Detect which cell encompasses the target text, then output its (X, Y) center coordinate. 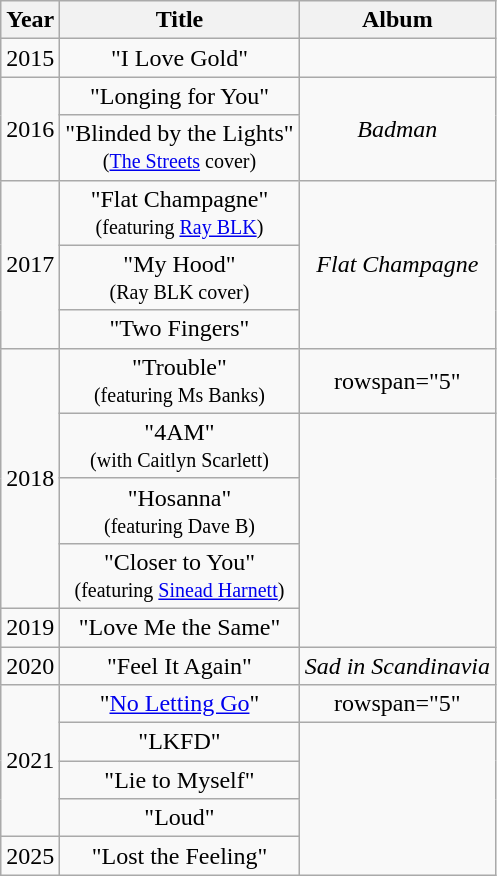
2019 (30, 627)
2021 (30, 761)
"Hosanna"(featuring Dave B) (180, 510)
Sad in Scandinavia (397, 665)
"Lie to Myself" (180, 780)
2016 (30, 128)
"LKFD" (180, 742)
"Loud" (180, 818)
"No Letting Go" (180, 704)
"My Hood"(Ray BLK cover) (180, 278)
2025 (30, 856)
"I Love Gold" (180, 58)
"Love Me the Same" (180, 627)
Year (30, 20)
2020 (30, 665)
"Flat Champagne"(featuring Ray BLK) (180, 212)
"Longing for You" (180, 96)
"Trouble"(featuring Ms Banks) (180, 380)
Title (180, 20)
"Lost the Feeling" (180, 856)
Album (397, 20)
2015 (30, 58)
"4AM"(with Caitlyn Scarlett) (180, 446)
2018 (30, 478)
"Two Fingers" (180, 329)
"Blinded by the Lights"(The Streets cover) (180, 148)
"Feel It Again" (180, 665)
Badman (397, 128)
2017 (30, 264)
"Closer to You"(featuring Sinead Harnett) (180, 576)
Flat Champagne (397, 264)
